Locate the cell with the specified text and output its (x, y) center coordinate. 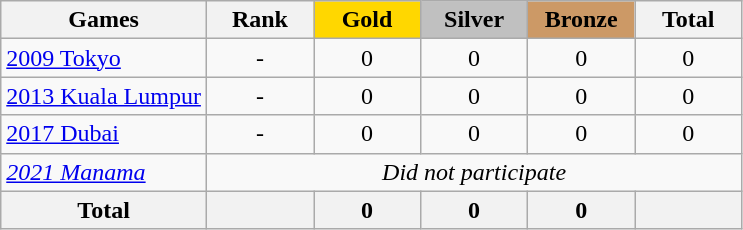
Silver (474, 20)
2009 Tokyo (104, 58)
2021 Manama (104, 172)
Gold (368, 20)
Did not participate (474, 172)
Rank (260, 20)
2017 Dubai (104, 134)
Bronze (582, 20)
Games (104, 20)
2013 Kuala Lumpur (104, 96)
